Determine the [x, y] coordinate at the center of the cell enclosing the given text.  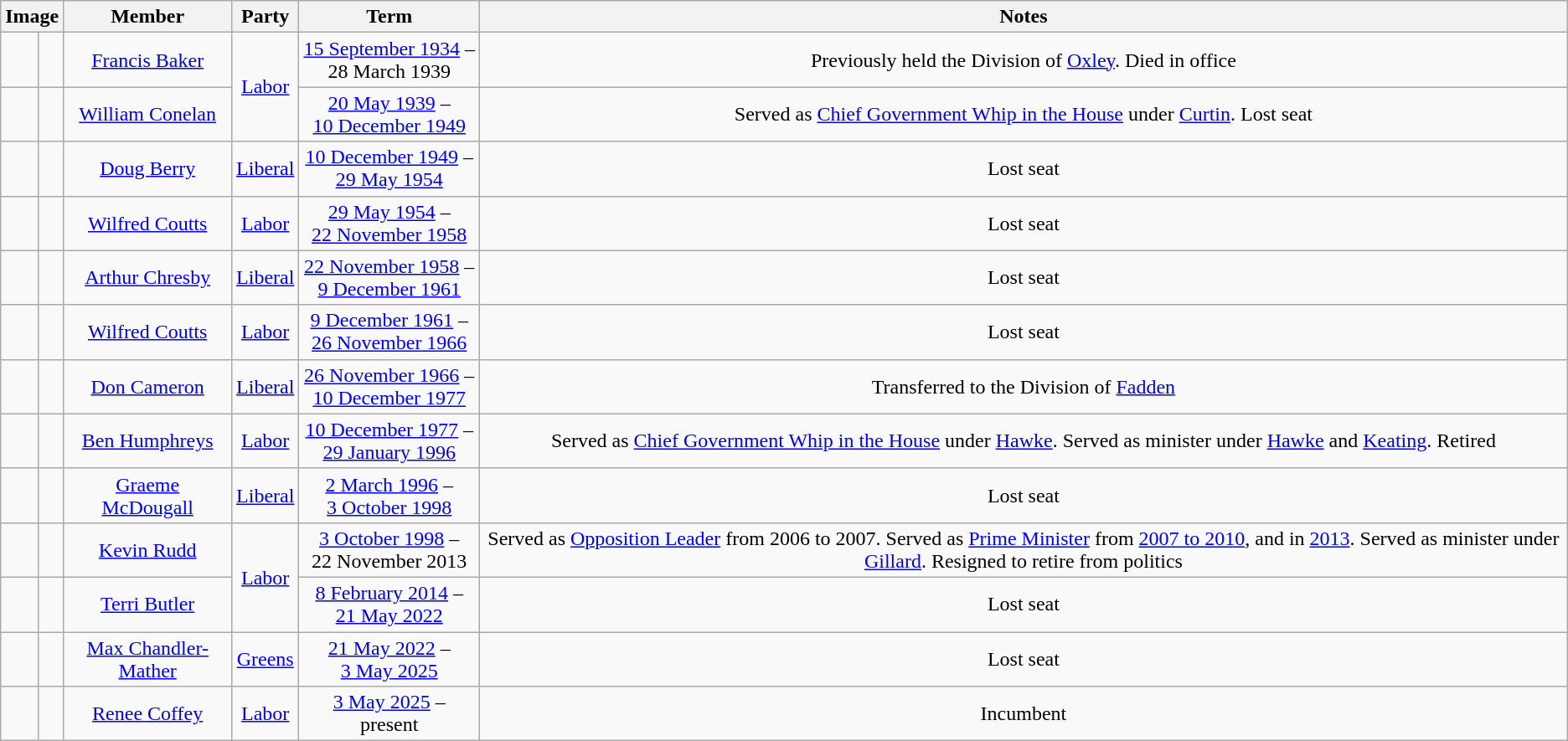
Member [147, 17]
8 February 2014 –21 May 2022 [389, 605]
Doug Berry [147, 169]
Max Chandler-Mather [147, 658]
Renee Coffey [147, 713]
Served as Chief Government Whip in the House under Hawke. Served as minister under Hawke and Keating. Retired [1024, 440]
Notes [1024, 17]
Image [32, 17]
Francis Baker [147, 60]
2 March 1996 –3 October 1998 [389, 496]
Term [389, 17]
15 September 1934 –28 March 1939 [389, 60]
William Conelan [147, 114]
21 May 2022 –3 May 2025 [389, 658]
Incumbent [1024, 713]
3 May 2025 –present [389, 713]
10 December 1977 –29 January 1996 [389, 440]
Party [266, 17]
26 November 1966 –10 December 1977 [389, 387]
Transferred to the Division of Fadden [1024, 387]
Greens [266, 658]
22 November 1958 –9 December 1961 [389, 278]
Arthur Chresby [147, 278]
Terri Butler [147, 605]
9 December 1961 –26 November 1966 [389, 332]
Previously held the Division of Oxley. Died in office [1024, 60]
3 October 1998 –22 November 2013 [389, 549]
Don Cameron [147, 387]
10 December 1949 –29 May 1954 [389, 169]
Graeme McDougall [147, 496]
29 May 1954 –22 November 1958 [389, 223]
Served as Chief Government Whip in the House under Curtin. Lost seat [1024, 114]
20 May 1939 –10 December 1949 [389, 114]
Kevin Rudd [147, 549]
Ben Humphreys [147, 440]
